Detect which cell encompasses the target text, then output its (x, y) center coordinate. 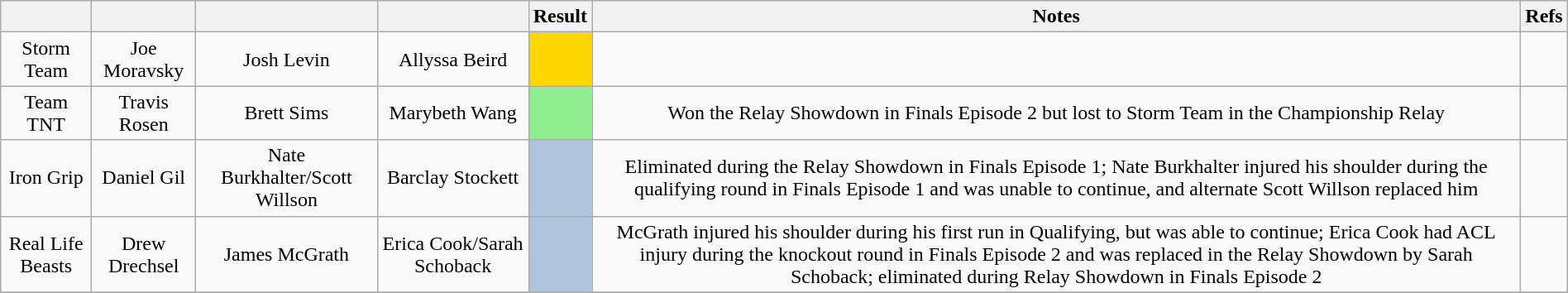
Allyssa Beird (453, 60)
Won the Relay Showdown in Finals Episode 2 but lost to Storm Team in the Championship Relay (1057, 113)
Refs (1544, 17)
Barclay Stockett (453, 178)
Daniel Gil (144, 178)
Drew Drechsel (144, 254)
Storm Team (46, 60)
Iron Grip (46, 178)
Notes (1057, 17)
James McGrath (286, 254)
Result (560, 17)
Marybeth Wang (453, 113)
Real Life Beasts (46, 254)
Josh Levin (286, 60)
Nate Burkhalter/Scott Willson (286, 178)
Joe Moravsky (144, 60)
Erica Cook/Sarah Schoback (453, 254)
Travis Rosen (144, 113)
Team TNT (46, 113)
Brett Sims (286, 113)
